Search for the cell housing the specified text and yield its [X, Y] center coordinate. 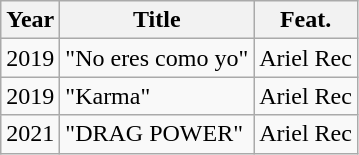
"DRAG POWER" [157, 134]
2021 [30, 134]
"Karma" [157, 96]
Year [30, 20]
Feat. [306, 20]
Title [157, 20]
"No eres como yo" [157, 58]
